Determine the (X, Y) coordinate at the center of the cell enclosing the given text.  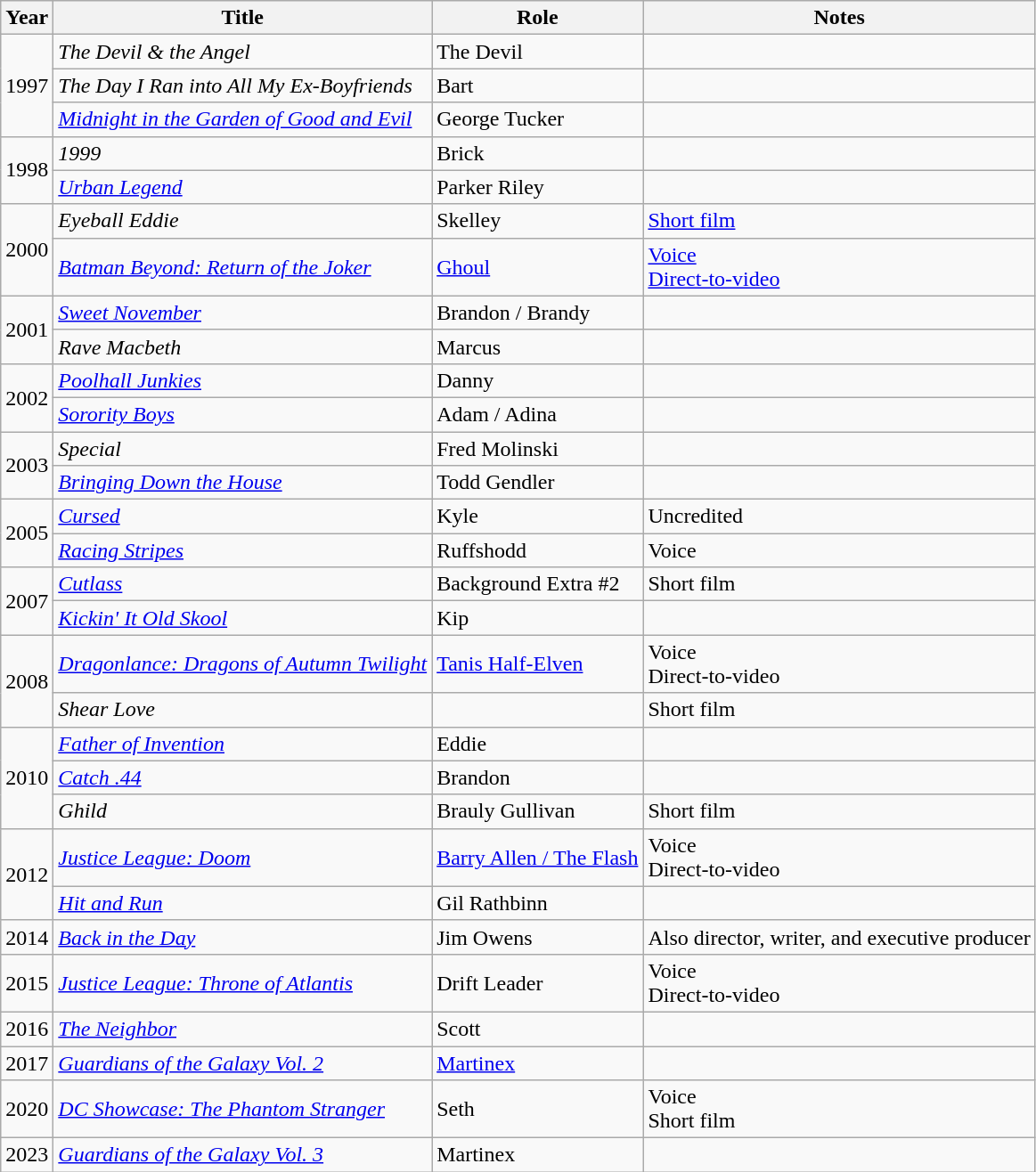
Adam / Adina (538, 414)
Notes (839, 18)
2012 (27, 875)
DC Showcase: The Phantom Stranger (242, 1110)
Year (27, 18)
Ghild (242, 811)
2017 (27, 1062)
2005 (27, 533)
2015 (27, 983)
Brick (538, 153)
Eyeball Eddie (242, 221)
Uncredited (839, 517)
2008 (27, 680)
Drift Leader (538, 983)
1999 (242, 153)
Rave Macbeth (242, 346)
Brandon (538, 777)
Parker Riley (538, 187)
VoiceShort film (839, 1110)
Jim Owens (538, 937)
Gil Rathbinn (538, 903)
Kyle (538, 517)
Sweet November (242, 313)
Tanis Half-Elven (538, 664)
Scott (538, 1029)
Todd Gendler (538, 483)
The Devil (538, 52)
Dragonlance: Dragons of Autumn Twilight (242, 664)
2023 (27, 1155)
Justice League: Throne of Atlantis (242, 983)
2020 (27, 1110)
Midnight in the Garden of Good and Evil (242, 119)
Title (242, 18)
Special (242, 448)
2002 (27, 397)
Cursed (242, 517)
Barry Allen / The Flash (538, 857)
Danny (538, 380)
Seth (538, 1110)
The Day I Ran into All My Ex-Boyfriends (242, 85)
Justice League: Doom (242, 857)
The Neighbor (242, 1029)
2016 (27, 1029)
2014 (27, 937)
Poolhall Junkies (242, 380)
Urban Legend (242, 187)
2010 (27, 777)
Batman Beyond: Return of the Joker (242, 267)
1998 (27, 170)
Voice (839, 550)
2000 (27, 249)
Father of Invention (242, 744)
Sorority Boys (242, 414)
Role (538, 18)
Also director, writer, and executive producer (839, 937)
Ghoul (538, 267)
Ruffshodd (538, 550)
Bringing Down the House (242, 483)
George Tucker (538, 119)
Catch .44 (242, 777)
Guardians of the Galaxy Vol. 3 (242, 1155)
Cutlass (242, 584)
1997 (27, 85)
Kickin' It Old Skool (242, 618)
Background Extra #2 (538, 584)
Guardians of the Galaxy Vol. 2 (242, 1062)
Bart (538, 85)
2003 (27, 465)
Fred Molinski (538, 448)
Skelley (538, 221)
Eddie (538, 744)
Back in the Day (242, 937)
Kip (538, 618)
Brauly Gullivan (538, 811)
Brandon / Brandy (538, 313)
2001 (27, 330)
Shear Love (242, 710)
The Devil & the Angel (242, 52)
Racing Stripes (242, 550)
Hit and Run (242, 903)
2007 (27, 601)
Marcus (538, 346)
